Find where the given text appears and provide that cell's center as [x, y] coordinate. 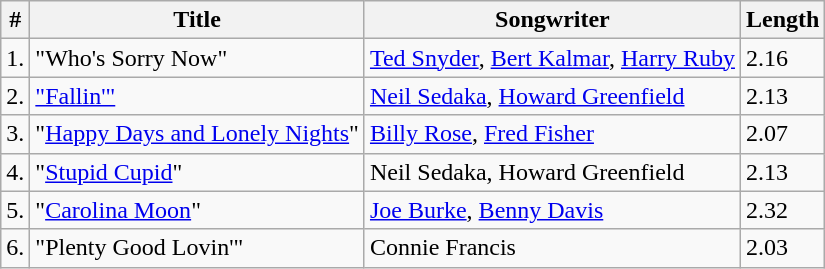
Ted Snyder, Bert Kalmar, Harry Ruby [552, 58]
2. [16, 96]
Joe Burke, Benny Davis [552, 210]
2.07 [782, 134]
Title [198, 20]
2.16 [782, 58]
"Plenty Good Lovin'" [198, 248]
6. [16, 248]
1. [16, 58]
# [16, 20]
"Happy Days and Lonely Nights" [198, 134]
Connie Francis [552, 248]
Songwriter [552, 20]
5. [16, 210]
"Who's Sorry Now" [198, 58]
"Stupid Cupid" [198, 172]
Length [782, 20]
2.03 [782, 248]
"Fallin'" [198, 96]
Billy Rose, Fred Fisher [552, 134]
2.32 [782, 210]
3. [16, 134]
"Carolina Moon" [198, 210]
4. [16, 172]
